Pinpoint the cell where the given text exists, returning its [x, y] midpoint coordinate. 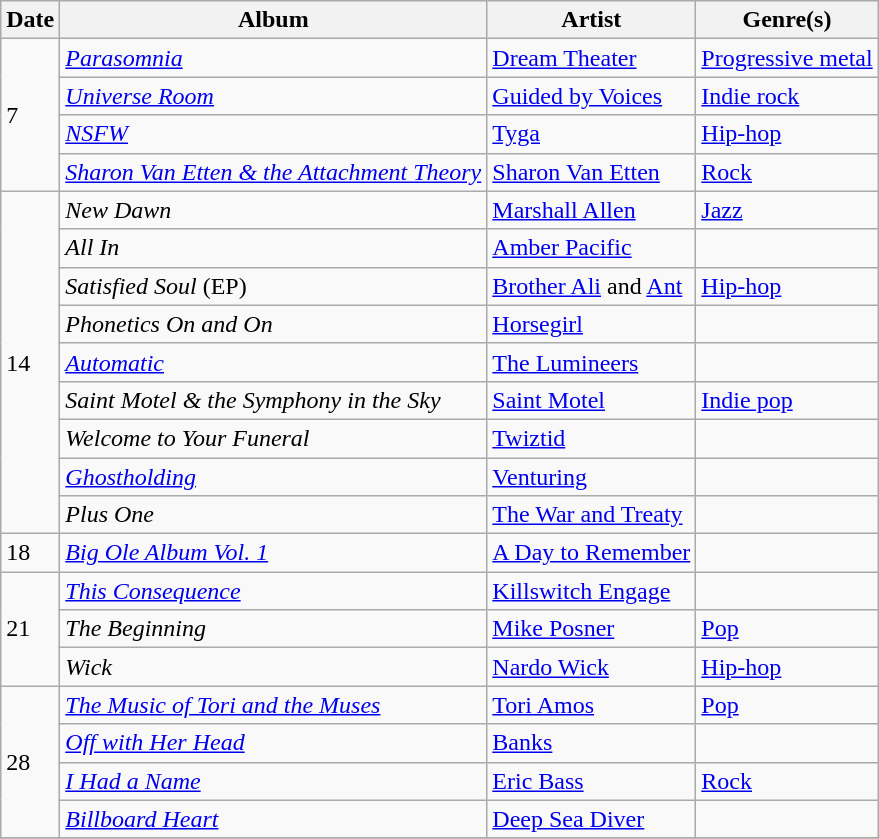
Tori Amos [592, 705]
Brother Ali and Ant [592, 286]
Mike Posner [592, 629]
Eric Bass [592, 781]
Sharon Van Etten & the Attachment Theory [274, 172]
Phonetics On and On [274, 324]
The Beginning [274, 629]
Guided by Voices [592, 96]
Marshall Allen [592, 210]
Album [274, 20]
NSFW [274, 134]
Date [30, 20]
The War and Treaty [592, 515]
Dream Theater [592, 58]
This Consequence [274, 591]
The Lumineers [592, 362]
28 [30, 762]
Off with Her Head [274, 743]
21 [30, 629]
Satisfied Soul (EP) [274, 286]
Tyga [592, 134]
I Had a Name [274, 781]
Saint Motel & the Symphony in the Sky [274, 400]
14 [30, 362]
18 [30, 553]
7 [30, 115]
Welcome to Your Funeral [274, 438]
Ghostholding [274, 477]
Banks [592, 743]
Progressive metal [787, 58]
Genre(s) [787, 20]
Automatic [274, 362]
Amber Pacific [592, 248]
A Day to Remember [592, 553]
Horsegirl [592, 324]
Jazz [787, 210]
Indie pop [787, 400]
Parasomnia [274, 58]
Twiztid [592, 438]
Big Ole Album Vol. 1 [274, 553]
All In [274, 248]
Deep Sea Diver [592, 819]
Wick [274, 667]
New Dawn [274, 210]
Billboard Heart [274, 819]
Artist [592, 20]
Nardo Wick [592, 667]
Killswitch Engage [592, 591]
Plus One [274, 515]
Universe Room [274, 96]
Indie rock [787, 96]
Sharon Van Etten [592, 172]
Saint Motel [592, 400]
The Music of Tori and the Muses [274, 705]
Venturing [592, 477]
